Provide the (X, Y) coordinate of the cell's center where the given text is located.  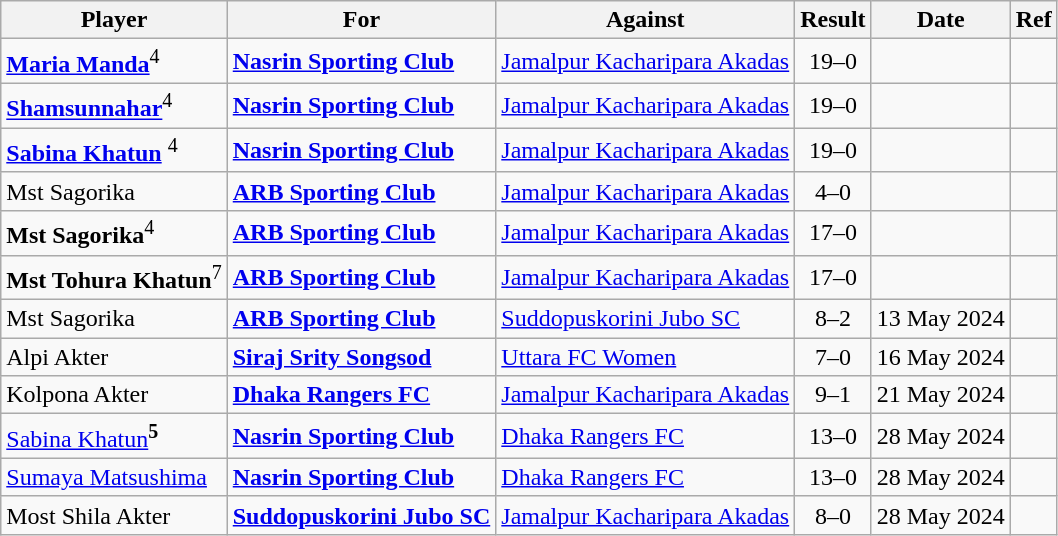
Against (646, 20)
8–0 (833, 515)
Sabina Khatun 4 (114, 150)
Maria Manda4 (114, 62)
Sumaya Matsushima (114, 477)
Result (833, 20)
For (362, 20)
Alpi Akter (114, 357)
7–0 (833, 357)
Sabina Khatun5 (114, 436)
8–2 (833, 319)
Uttara FC Women (646, 357)
Player (114, 20)
16 May 2024 (940, 357)
Mst Tohura Khatun7 (114, 278)
Kolpona Akter (114, 395)
Shamsunnahar4 (114, 106)
Mst Sagorika4 (114, 234)
Date (940, 20)
13 May 2024 (940, 319)
9–1 (833, 395)
4–0 (833, 191)
Siraj Srity Songsod (362, 357)
Ref (1034, 20)
Most Shila Akter (114, 515)
21 May 2024 (940, 395)
